Extract the [x, y] coordinate from the center of the cell holding the provided text.  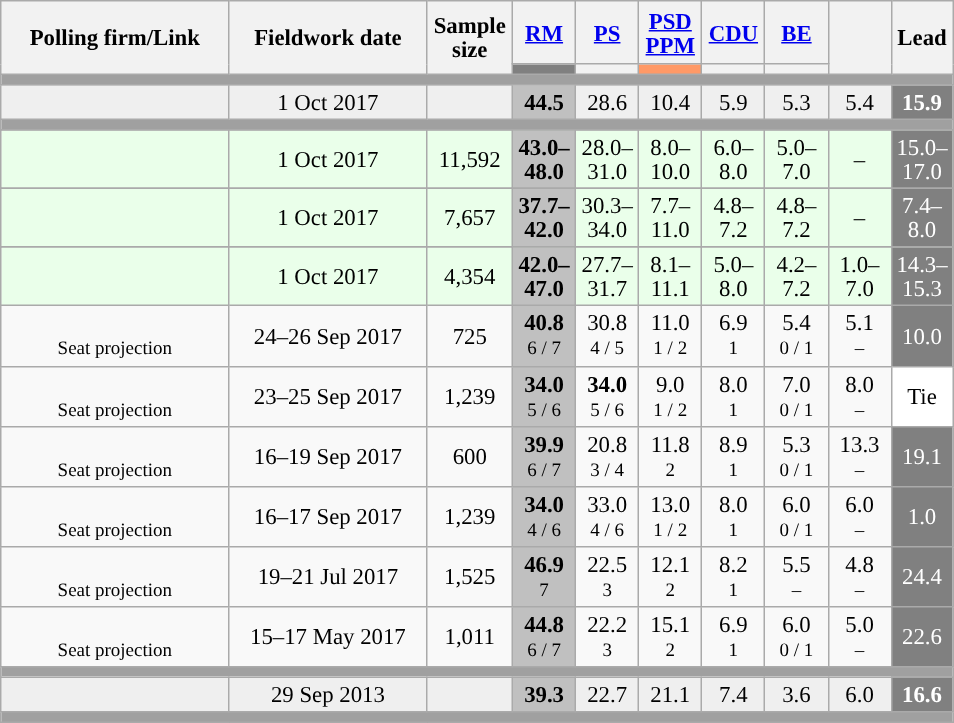
PS [608, 32]
30.84 / 5 [608, 336]
39.3 [544, 694]
40.86 / 7 [544, 336]
10.4 [670, 102]
5.1– [860, 336]
725 [470, 336]
19–21 Jul 2017 [328, 576]
5.0–7.0 [796, 160]
7.7–11.0 [670, 218]
39.96 / 7 [544, 456]
19.1 [922, 456]
4.8– [860, 576]
22.53 [608, 576]
7,657 [470, 218]
PSDPPM [670, 32]
3.6 [796, 694]
6.0– [860, 516]
8.1–11.1 [670, 278]
5.4 [860, 102]
Polling firm/Link [115, 38]
7.00 / 1 [796, 396]
15.0–17.0 [922, 160]
6.0–8.0 [734, 160]
28.0–31.0 [608, 160]
7.4 [734, 694]
9.01 / 2 [670, 396]
5.40 / 1 [796, 336]
11,592 [470, 160]
46.97 [544, 576]
33.04 / 6 [608, 516]
34.04 / 6 [544, 516]
28.6 [608, 102]
5.0–8.0 [734, 278]
15.9 [922, 102]
24.4 [922, 576]
5.3 [796, 102]
30.3–34.0 [608, 218]
13.01 / 2 [670, 516]
RM [544, 32]
7.4–8.0 [922, 218]
Tie [922, 396]
8.0–10.0 [670, 160]
22.23 [608, 637]
11.82 [670, 456]
CDU [734, 32]
13.3– [860, 456]
600 [470, 456]
1.0 [922, 516]
23–25 Sep 2017 [328, 396]
11.01 / 2 [670, 336]
1,011 [470, 637]
5.30 / 1 [796, 456]
12.12 [670, 576]
44.5 [544, 102]
10.0 [922, 336]
20.83 / 4 [608, 456]
22.7 [608, 694]
21.1 [670, 694]
14.3–15.3 [922, 278]
24–26 Sep 2017 [328, 336]
43.0–48.0 [544, 160]
4,354 [470, 278]
5.5– [796, 576]
8.0– [860, 396]
16.6 [922, 694]
42.0–47.0 [544, 278]
44.86 / 7 [544, 637]
15–17 May 2017 [328, 637]
1,525 [470, 576]
29 Sep 2013 [328, 694]
Lead [922, 38]
8.91 [734, 456]
6.0 [860, 694]
5.9 [734, 102]
16–19 Sep 2017 [328, 456]
Sample size [470, 38]
37.7–42.0 [544, 218]
15.12 [670, 637]
16–17 Sep 2017 [328, 516]
Fieldwork date [328, 38]
5.0– [860, 637]
22.6 [922, 637]
8.21 [734, 576]
BE [796, 32]
1.0–7.0 [860, 278]
27.7–31.7 [608, 278]
4.2–7.2 [796, 278]
